Extract the [X, Y] coordinate from the center of the cell holding the provided text.  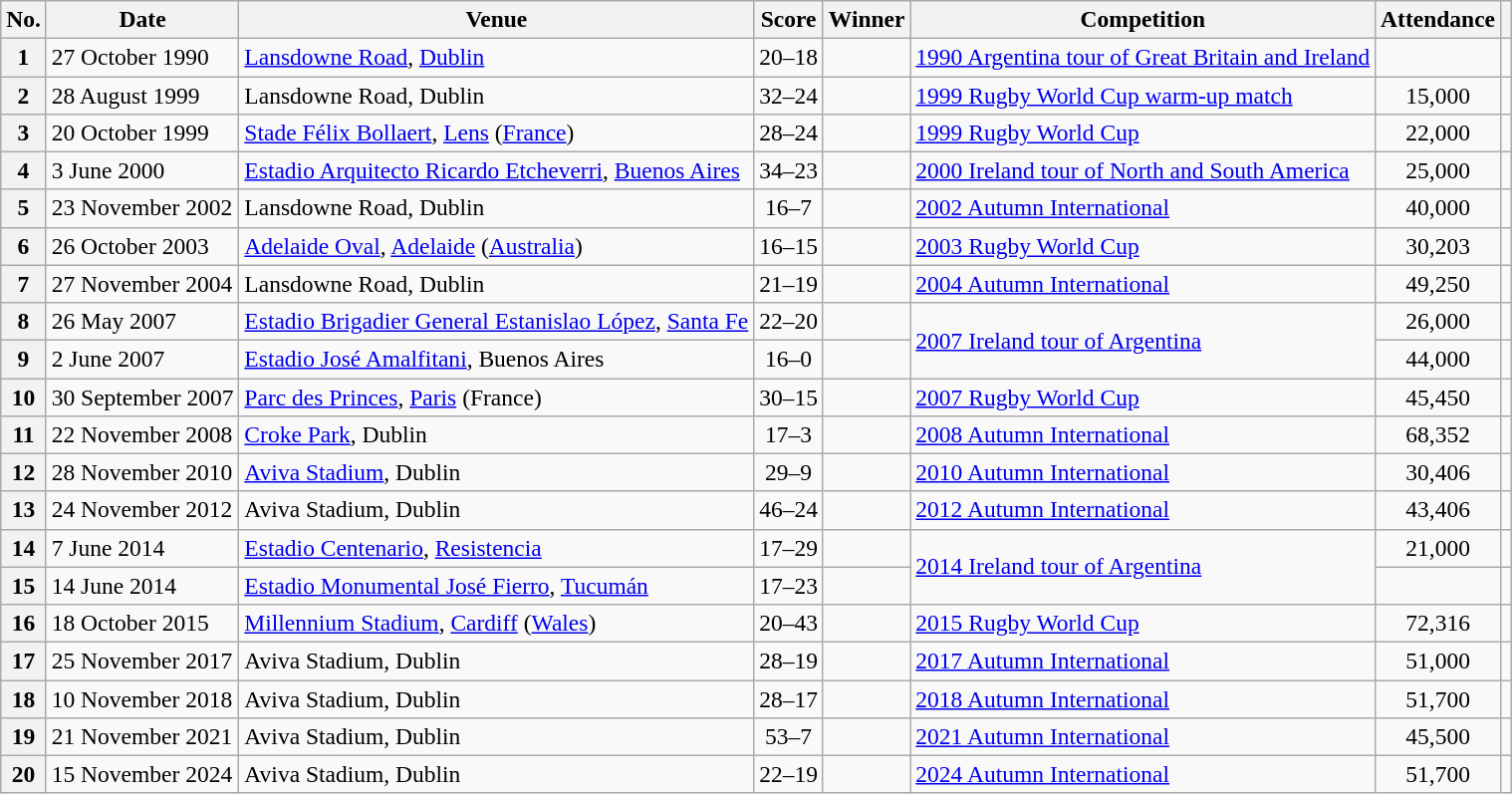
11 [24, 434]
72,316 [1438, 623]
Estadio José Amalfitani, Buenos Aires [496, 359]
22,000 [1438, 132]
Stade Félix Bollaert, Lens (France) [496, 132]
20–43 [789, 623]
3 June 2000 [142, 170]
18 October 2015 [142, 623]
Millennium Stadium, Cardiff (Wales) [496, 623]
25 November 2017 [142, 661]
Estadio Monumental José Fierro, Tucumán [496, 586]
21,000 [1438, 548]
2007 Rugby World Cup [1143, 397]
7 [24, 284]
30,203 [1438, 246]
24 November 2012 [142, 510]
28–24 [789, 132]
20–18 [789, 57]
Adelaide Oval, Adelaide (Australia) [496, 246]
1990 Argentina tour of Great Britain and Ireland [1143, 57]
2024 Autumn International [1143, 774]
2008 Autumn International [1143, 434]
28 November 2010 [142, 472]
28–17 [789, 698]
1999 Rugby World Cup warm-up match [1143, 95]
30,406 [1438, 472]
43,406 [1438, 510]
8 [24, 321]
26 October 2003 [142, 246]
17–23 [789, 586]
2014 Ireland tour of Argentina [1143, 567]
3 [24, 132]
Score [789, 19]
30 September 2007 [142, 397]
2012 Autumn International [1143, 510]
2003 Rugby World Cup [1143, 246]
23 November 2002 [142, 208]
Attendance [1438, 19]
22–20 [789, 321]
Estadio Brigadier General Estanislao López, Santa Fe [496, 321]
26,000 [1438, 321]
27 November 2004 [142, 284]
29–9 [789, 472]
22 November 2008 [142, 434]
6 [24, 246]
Competition [1143, 19]
20 October 1999 [142, 132]
45,450 [1438, 397]
32–24 [789, 95]
15 [24, 586]
28 August 1999 [142, 95]
1999 Rugby World Cup [1143, 132]
1 [24, 57]
22–19 [789, 774]
18 [24, 698]
16–15 [789, 246]
2018 Autumn International [1143, 698]
Winner [867, 19]
44,000 [1438, 359]
14 June 2014 [142, 586]
17–29 [789, 548]
19 [24, 736]
53–7 [789, 736]
26 May 2007 [142, 321]
27 October 1990 [142, 57]
10 [24, 397]
Venue [496, 19]
5 [24, 208]
10 November 2018 [142, 698]
2004 Autumn International [1143, 284]
2002 Autumn International [1143, 208]
2000 Ireland tour of North and South America [1143, 170]
2015 Rugby World Cup [1143, 623]
25,000 [1438, 170]
2 [24, 95]
40,000 [1438, 208]
15,000 [1438, 95]
Estadio Arquitecto Ricardo Etcheverri, Buenos Aires [496, 170]
2017 Autumn International [1143, 661]
16–0 [789, 359]
2010 Autumn International [1143, 472]
49,250 [1438, 284]
21–19 [789, 284]
46–24 [789, 510]
Date [142, 19]
Parc des Princes, Paris (France) [496, 397]
45,500 [1438, 736]
2 June 2007 [142, 359]
Estadio Centenario, Resistencia [496, 548]
34–23 [789, 170]
No. [24, 19]
28–19 [789, 661]
17–3 [789, 434]
Croke Park, Dublin [496, 434]
2021 Autumn International [1143, 736]
16 [24, 623]
12 [24, 472]
2007 Ireland tour of Argentina [1143, 340]
21 November 2021 [142, 736]
14 [24, 548]
51,000 [1438, 661]
13 [24, 510]
16–7 [789, 208]
68,352 [1438, 434]
30–15 [789, 397]
7 June 2014 [142, 548]
4 [24, 170]
15 November 2024 [142, 774]
9 [24, 359]
17 [24, 661]
20 [24, 774]
